Output the [x, y] coordinate of the center of the cell containing the given text.  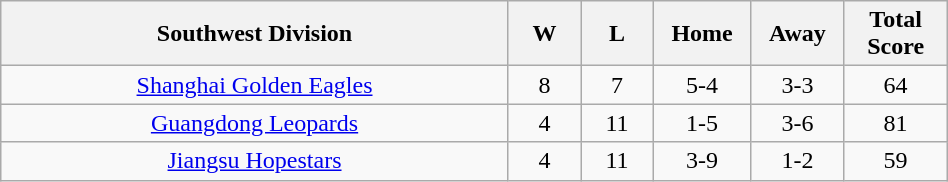
Guangdong Leopards [255, 123]
81 [896, 123]
3-3 [798, 85]
Total Score [896, 34]
5-4 [702, 85]
3-9 [702, 161]
Shanghai Golden Eagles [255, 85]
59 [896, 161]
L [617, 34]
Southwest Division [255, 34]
W [544, 34]
7 [617, 85]
Jiangsu Hopestars [255, 161]
1-5 [702, 123]
Away [798, 34]
3-6 [798, 123]
Home [702, 34]
1-2 [798, 161]
8 [544, 85]
64 [896, 85]
